Identify which cell holds the provided text, then report its (X, Y) central coordinate. 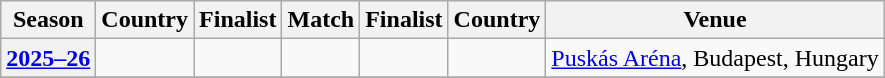
2025–26 (48, 58)
Puskás Aréna, Budapest, Hungary (715, 58)
Season (48, 20)
Match (321, 20)
Venue (715, 20)
